From the cell containing the given text, extract its center point as (x, y) coordinate. 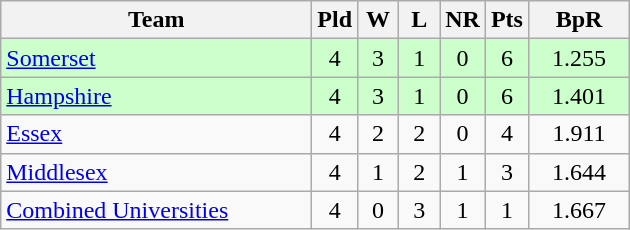
BpR (578, 20)
Combined Universities (156, 210)
Middlesex (156, 172)
1.255 (578, 58)
Somerset (156, 58)
NR (463, 20)
1.644 (578, 172)
Pld (335, 20)
L (420, 20)
Essex (156, 134)
W (378, 20)
1.667 (578, 210)
Hampshire (156, 96)
Pts (506, 20)
1.911 (578, 134)
Team (156, 20)
1.401 (578, 96)
